Identify which cell holds the provided text, then report its [X, Y] central coordinate. 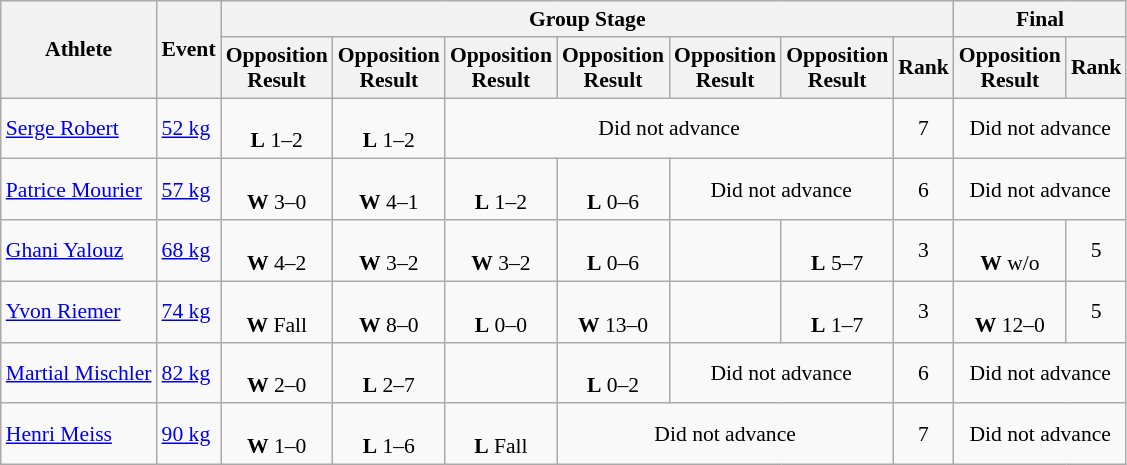
Event [189, 50]
L 1–7 [837, 312]
L 2–7 [389, 372]
Ghani Yalouz [79, 250]
Athlete [79, 50]
W 4–1 [389, 190]
W 4–2 [277, 250]
68 kg [189, 250]
W 1–0 [277, 434]
Henri Meiss [79, 434]
L 0–0 [501, 312]
W Fall [277, 312]
W 13–0 [613, 312]
Serge Robert [79, 128]
Group Stage [588, 19]
Yvon Riemer [79, 312]
Patrice Mourier [79, 190]
74 kg [189, 312]
W 3–0 [277, 190]
W 2–0 [277, 372]
52 kg [189, 128]
W 12–0 [1010, 312]
Martial Mischler [79, 372]
W 8–0 [389, 312]
57 kg [189, 190]
82 kg [189, 372]
L Fall [501, 434]
L 0–2 [613, 372]
L 5–7 [837, 250]
L 1–6 [389, 434]
Final [1040, 19]
W w/o [1010, 250]
90 kg [189, 434]
